Locate the cell with the specified text and output its [x, y] center coordinate. 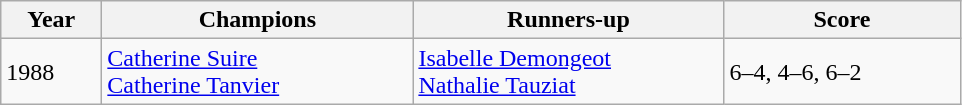
Runners-up [568, 20]
Year [52, 20]
Isabelle Demongeot Nathalie Tauziat [568, 72]
6–4, 4–6, 6–2 [842, 72]
1988 [52, 72]
Score [842, 20]
Champions [258, 20]
Catherine Suire Catherine Tanvier [258, 72]
